For the text-containing cell, return its midpoint in (x, y) coordinate format. 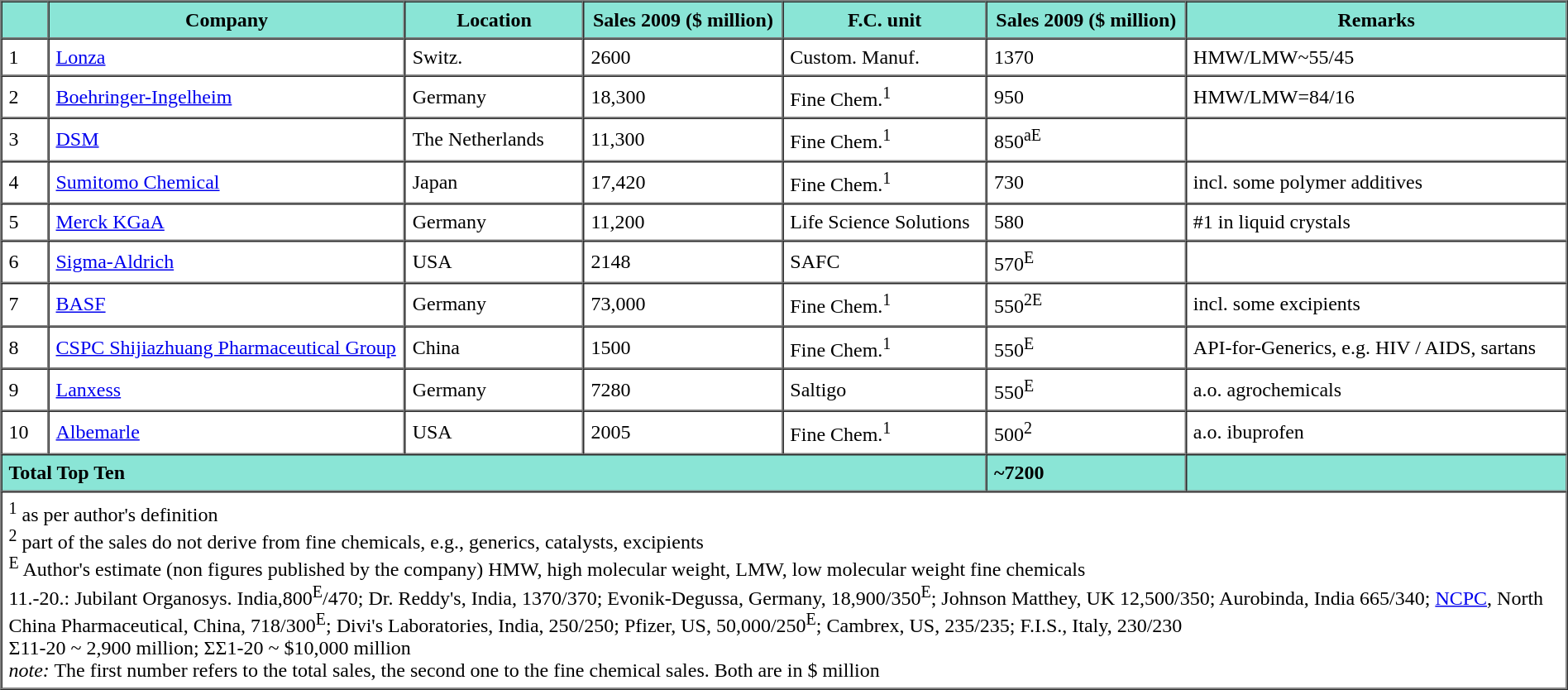
Sigma-Aldrich (227, 261)
850aE (1087, 139)
2148 (683, 261)
2005 (683, 432)
1500 (683, 347)
Custom. Manuf. (885, 56)
18,300 (683, 98)
3 (25, 139)
Lonza (227, 56)
10 (25, 432)
4 (25, 182)
73,000 (683, 304)
Boehringer-Ingelheim (227, 98)
Albemarle (227, 432)
11,300 (683, 139)
2600 (683, 56)
a.o. ibuprofen (1376, 432)
11,200 (683, 222)
a.o. agrochemicals (1376, 389)
BASF (227, 304)
Japan (495, 182)
Total Top Ten (495, 472)
incl. some polymer additives (1376, 182)
API-for-Generics, e.g. HIV / AIDS, sartans (1376, 347)
Company (227, 20)
Switz. (495, 56)
The Netherlands (495, 139)
7 (25, 304)
580 (1087, 222)
9 (25, 389)
~7200 (1087, 472)
#1 in liquid crystals (1376, 222)
Life Science Solutions (885, 222)
7280 (683, 389)
F.C. unit (885, 20)
SAFC (885, 261)
Lanxess (227, 389)
Merck KGaA (227, 222)
5 (25, 222)
1370 (1087, 56)
HMW/LMW~55/45 (1376, 56)
5002 (1087, 432)
950 (1087, 98)
6 (25, 261)
Location (495, 20)
8 (25, 347)
CSPC Shijiazhuang Pharmaceutical Group (227, 347)
incl. some excipients (1376, 304)
Sumitomo Chemical (227, 182)
1 (25, 56)
China (495, 347)
2 (25, 98)
570E (1087, 261)
5502E (1087, 304)
Saltigo (885, 389)
DSM (227, 139)
Remarks (1376, 20)
HMW/LMW=84/16 (1376, 98)
730 (1087, 182)
17,420 (683, 182)
